Extract the [X, Y] coordinate from the center of the cell holding the provided text.  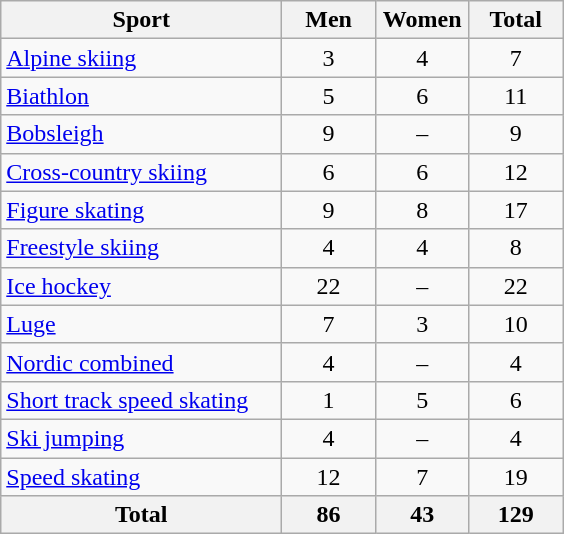
17 [516, 210]
Cross-country skiing [142, 172]
43 [422, 515]
10 [516, 324]
11 [516, 96]
Figure skating [142, 210]
Men [329, 20]
Luge [142, 324]
Ice hockey [142, 286]
Alpine skiing [142, 58]
Speed skating [142, 477]
86 [329, 515]
Freestyle skiing [142, 248]
Ski jumping [142, 438]
Sport [142, 20]
Women [422, 20]
Short track speed skating [142, 400]
Biathlon [142, 96]
Nordic combined [142, 362]
Bobsleigh [142, 134]
129 [516, 515]
19 [516, 477]
1 [329, 400]
